Determine the [x, y] coordinate at the center of the cell enclosing the given text.  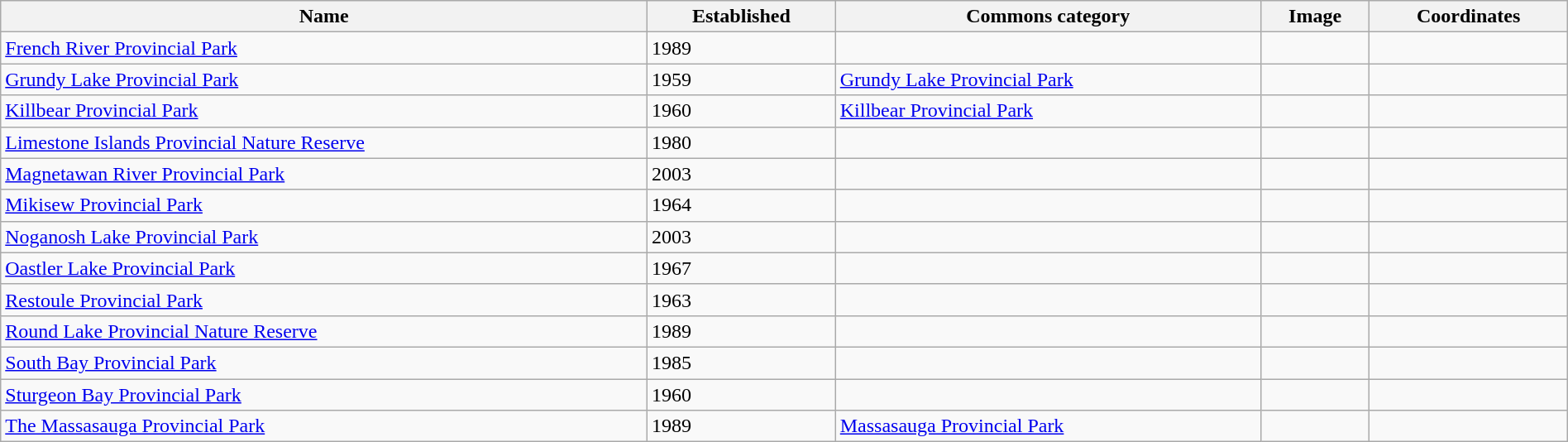
Massasauga Provincial Park [1048, 426]
The Massasauga Provincial Park [324, 426]
Round Lake Provincial Nature Reserve [324, 331]
Name [324, 17]
Noganosh Lake Provincial Park [324, 237]
Limestone Islands Provincial Nature Reserve [324, 142]
1967 [742, 268]
Oastler Lake Provincial Park [324, 268]
South Bay Provincial Park [324, 363]
Image [1315, 17]
1964 [742, 205]
1985 [742, 363]
1959 [742, 79]
1980 [742, 142]
French River Provincial Park [324, 48]
Restoule Provincial Park [324, 300]
Commons category [1048, 17]
Sturgeon Bay Provincial Park [324, 395]
Mikisew Provincial Park [324, 205]
Magnetawan River Provincial Park [324, 174]
1963 [742, 300]
Established [742, 17]
Coordinates [1469, 17]
